Search for the cell housing the specified text and yield its [x, y] center coordinate. 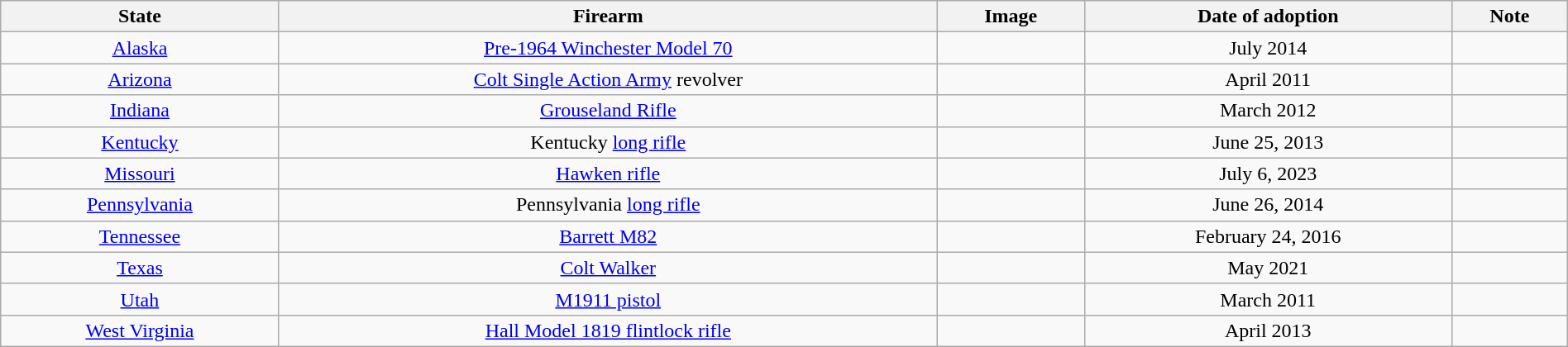
June 26, 2014 [1268, 205]
April 2011 [1268, 79]
Kentucky long rifle [608, 142]
M1911 pistol [608, 299]
May 2021 [1268, 268]
Colt Single Action Army revolver [608, 79]
July 6, 2023 [1268, 173]
Pre-1964 Winchester Model 70 [608, 48]
Kentucky [140, 142]
Indiana [140, 111]
February 24, 2016 [1268, 236]
Hall Model 1819 flintlock rifle [608, 330]
April 2013 [1268, 330]
Tennessee [140, 236]
Date of adoption [1268, 17]
Alaska [140, 48]
Grouseland Rifle [608, 111]
Pennsylvania [140, 205]
Barrett M82 [608, 236]
Texas [140, 268]
West Virginia [140, 330]
July 2014 [1268, 48]
Hawken rifle [608, 173]
Firearm [608, 17]
Pennsylvania long rifle [608, 205]
Missouri [140, 173]
Image [1011, 17]
March 2011 [1268, 299]
March 2012 [1268, 111]
Arizona [140, 79]
Colt Walker [608, 268]
State [140, 17]
June 25, 2013 [1268, 142]
Note [1509, 17]
Utah [140, 299]
